Identify which cell holds the provided text, then report its [x, y] central coordinate. 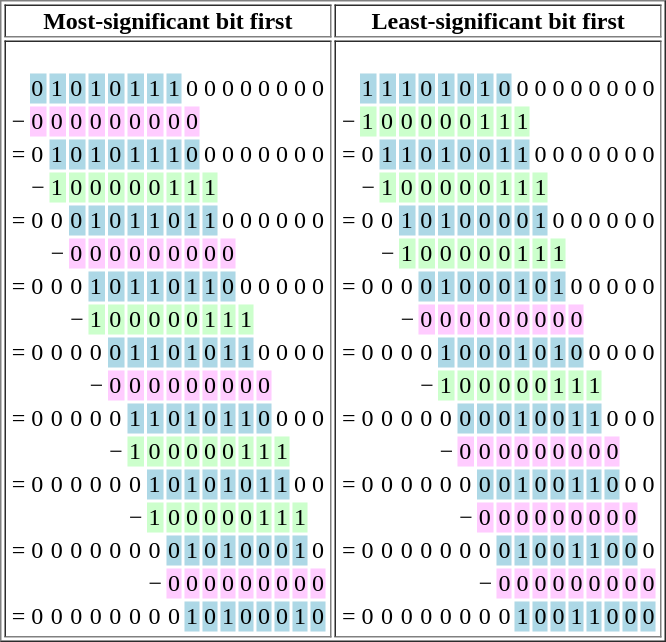
Least-significant bit first [498, 20]
Most-significant bit first [168, 20]
